For the text-containing cell, return its midpoint in [x, y] coordinate format. 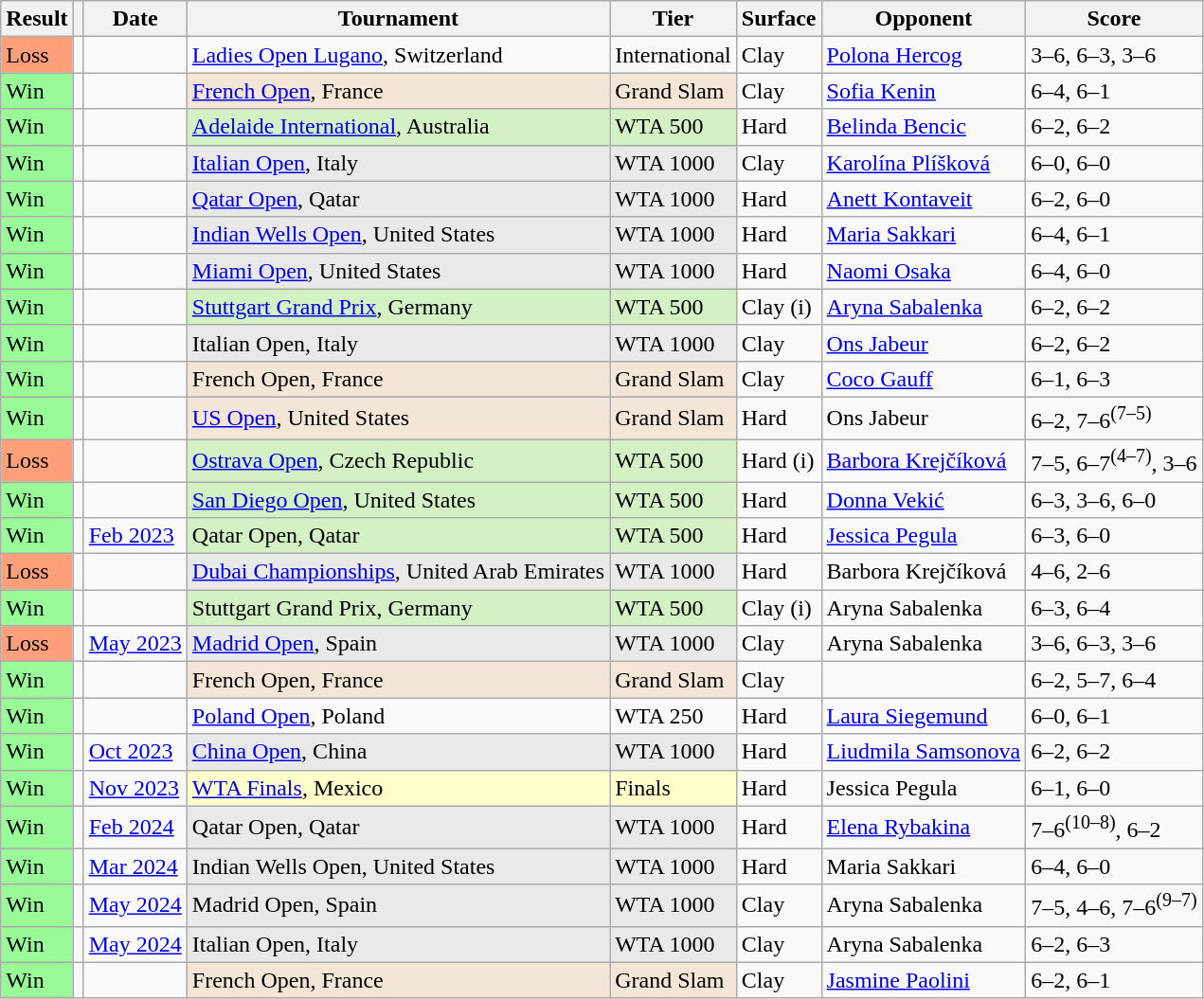
Date [135, 19]
Poland Open, Poland [398, 716]
Donna Vekić [924, 500]
Nov 2023 [135, 788]
WTA 250 [674, 716]
International [674, 55]
Score [1114, 19]
6–0, 6–0 [1114, 163]
US Open, United States [398, 419]
Hard (i) [779, 460]
7–5, 6–7(4–7), 3–6 [1114, 460]
Miami Open, United States [398, 271]
Tournament [398, 19]
Tier [674, 19]
Feb 2023 [135, 536]
6–1, 6–0 [1114, 788]
6–1, 6–3 [1114, 379]
Adelaide International, Australia [398, 127]
6–0, 6–1 [1114, 716]
Liudmila Samsonova [924, 752]
Finals [674, 788]
Dubai Championships, United Arab Emirates [398, 572]
WTA Finals, Mexico [398, 788]
Belinda Bencic [924, 127]
Opponent [924, 19]
Feb 2024 [135, 828]
Anett Kontaveit [924, 199]
Ostrava Open, Czech Republic [398, 460]
Mar 2024 [135, 866]
Result [37, 19]
Polona Hercog [924, 55]
Naomi Osaka [924, 271]
San Diego Open, United States [398, 500]
6–2, 7–6(7–5) [1114, 419]
Karolína Plíšková [924, 163]
Laura Siegemund [924, 716]
China Open, China [398, 752]
6–2, 5–7, 6–4 [1114, 680]
7–5, 4–6, 7–6(9–7) [1114, 905]
6–3, 3–6, 6–0 [1114, 500]
6–3, 6–4 [1114, 608]
7–6(10–8), 6–2 [1114, 828]
Surface [779, 19]
Oct 2023 [135, 752]
4–6, 2–6 [1114, 572]
6–2, 6–1 [1114, 980]
6–3, 6–0 [1114, 536]
6–2, 6–3 [1114, 944]
May 2023 [135, 644]
Sofia Kenin [924, 91]
Coco Gauff [924, 379]
Jasmine Paolini [924, 980]
6–2, 6–0 [1114, 199]
Elena Rybakina [924, 828]
Ladies Open Lugano, Switzerland [398, 55]
